For the text-containing cell, return its midpoint in [x, y] coordinate format. 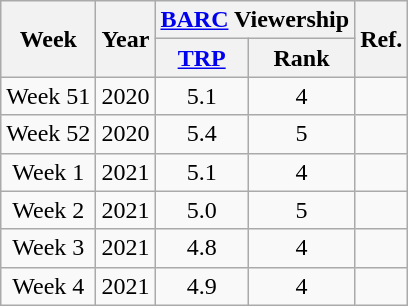
5.0 [202, 210]
Week 2 [48, 210]
4.8 [202, 248]
Week 52 [48, 134]
Week 51 [48, 96]
Ref. [382, 39]
TRP [202, 58]
Week 4 [48, 286]
Rank [301, 58]
Week 1 [48, 172]
BARC Viewership [255, 20]
Week [48, 39]
5.4 [202, 134]
4.9 [202, 286]
Year [126, 39]
Week 3 [48, 248]
